Return (x, y) of the center of cell containing provided text 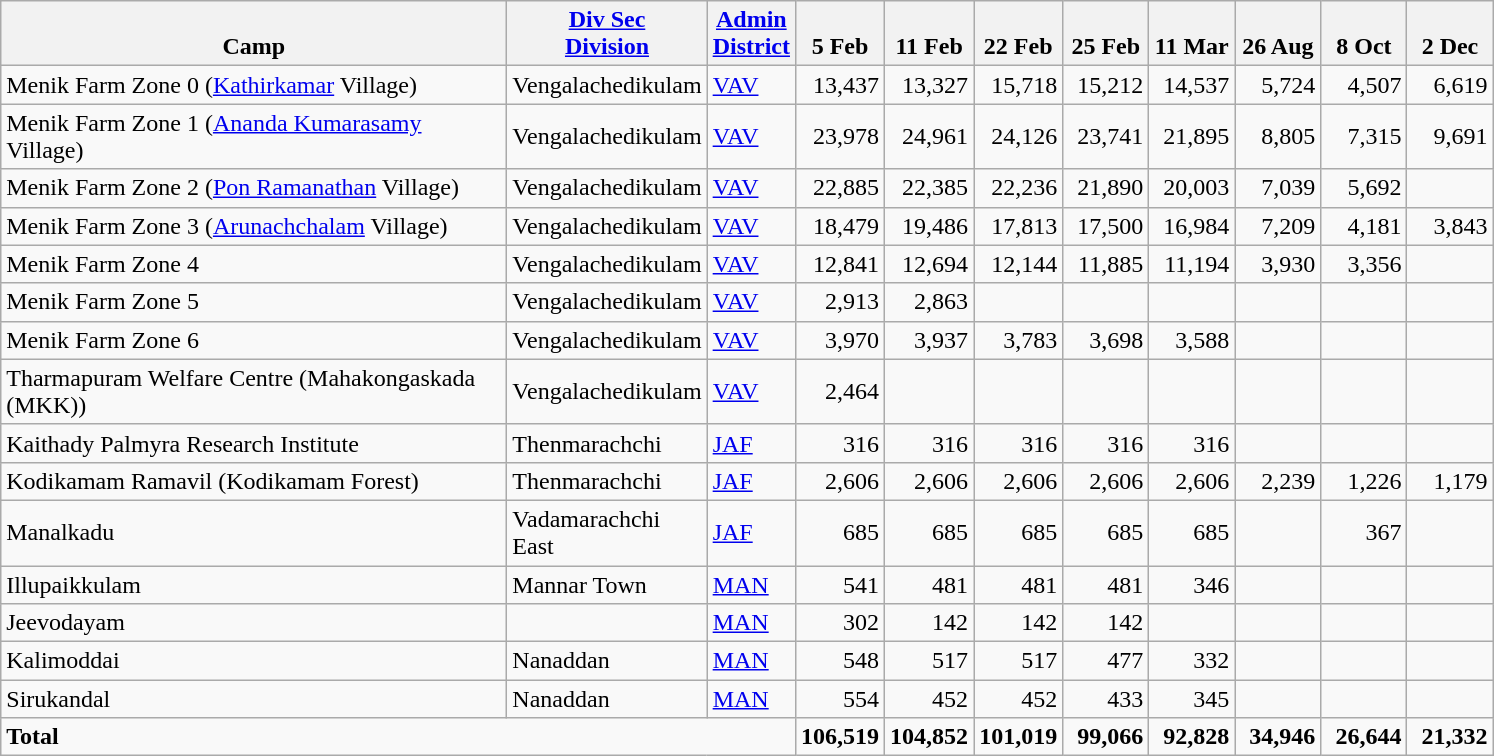
3,843 (1450, 226)
3,930 (1278, 264)
3,783 (1018, 340)
477 (1106, 661)
104,852 (930, 737)
92,828 (1192, 737)
17,813 (1018, 226)
5,724 (1278, 85)
3,937 (930, 340)
Kalimoddai (254, 661)
21,895 (1192, 136)
Menik Farm Zone 6 (254, 340)
11,194 (1192, 264)
106,519 (840, 737)
AdminDistrict (751, 34)
5 Feb (840, 34)
367 (1364, 532)
3,356 (1364, 264)
12,841 (840, 264)
4,507 (1364, 85)
Illupaikkulam (254, 585)
1,179 (1450, 481)
Kaithady Palmyra Research Institute (254, 443)
26 Aug (1278, 34)
7,209 (1278, 226)
346 (1192, 585)
8 Oct (1364, 34)
23,978 (840, 136)
24,126 (1018, 136)
12,694 (930, 264)
Menik Farm Zone 3 (Arunachchalam Village) (254, 226)
Mannar Town (607, 585)
21,332 (1450, 737)
24,961 (930, 136)
Menik Farm Zone 4 (254, 264)
19,486 (930, 226)
4,181 (1364, 226)
Total (398, 737)
302 (840, 623)
Tharmapuram Welfare Centre (Mahakongaskada (MKK)) (254, 392)
Vadamarachchi East (607, 532)
Kodikamam Ramavil (Kodikamam Forest) (254, 481)
Manalkadu (254, 532)
11,885 (1106, 264)
22,236 (1018, 188)
101,019 (1018, 737)
Menik Farm Zone 0 (Kathirkamar Village) (254, 85)
15,212 (1106, 85)
2 Dec (1450, 34)
Menik Farm Zone 5 (254, 302)
7,315 (1364, 136)
21,890 (1106, 188)
548 (840, 661)
3,588 (1192, 340)
25 Feb (1106, 34)
7,039 (1278, 188)
3,970 (840, 340)
554 (840, 699)
541 (840, 585)
Menik Farm Zone 1 (Ananda Kumarasamy Village) (254, 136)
17,500 (1106, 226)
6,619 (1450, 85)
12,144 (1018, 264)
16,984 (1192, 226)
2,239 (1278, 481)
22,385 (930, 188)
2,863 (930, 302)
2,464 (840, 392)
11 Feb (930, 34)
20,003 (1192, 188)
8,805 (1278, 136)
15,718 (1018, 85)
23,741 (1106, 136)
11 Mar (1192, 34)
99,066 (1106, 737)
Menik Farm Zone 2 (Pon Ramanathan Village) (254, 188)
22 Feb (1018, 34)
26,644 (1364, 737)
14,537 (1192, 85)
5,692 (1364, 188)
345 (1192, 699)
1,226 (1364, 481)
Jeevodayam (254, 623)
433 (1106, 699)
18,479 (840, 226)
3,698 (1106, 340)
13,437 (840, 85)
13,327 (930, 85)
Camp (254, 34)
Div SecDivision (607, 34)
Sirukandal (254, 699)
22,885 (840, 188)
2,913 (840, 302)
332 (1192, 661)
34,946 (1278, 737)
9,691 (1450, 136)
